For the text-containing cell, return its midpoint in [x, y] coordinate format. 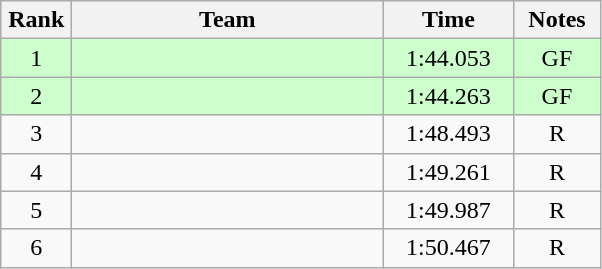
1:50.467 [448, 248]
1:49.261 [448, 172]
1:48.493 [448, 134]
2 [36, 96]
1 [36, 58]
Team [228, 20]
Time [448, 20]
1:44.053 [448, 58]
3 [36, 134]
1:49.987 [448, 210]
Notes [557, 20]
5 [36, 210]
6 [36, 248]
Rank [36, 20]
1:44.263 [448, 96]
4 [36, 172]
